Output the (X, Y) coordinate of the center of the cell containing the given text.  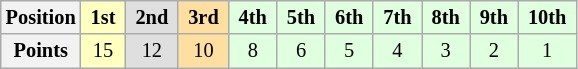
6 (301, 51)
1 (547, 51)
10 (203, 51)
10th (547, 17)
2 (494, 51)
4 (397, 51)
6th (349, 17)
3 (446, 51)
5 (349, 51)
7th (397, 17)
3rd (203, 17)
1st (104, 17)
5th (301, 17)
12 (152, 51)
15 (104, 51)
2nd (152, 17)
9th (494, 17)
8th (446, 17)
8 (253, 51)
Points (41, 51)
Position (41, 17)
4th (253, 17)
